Capture the cell that displays the provided text and extract its [x, y] central coordinate. 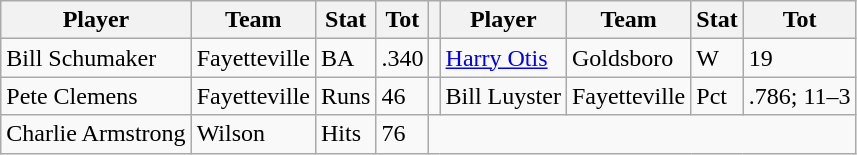
Pct [717, 96]
Pete Clemens [96, 96]
76 [402, 134]
Charlie Armstrong [96, 134]
.786; 11–3 [800, 96]
Hits [345, 134]
Harry Otis [503, 58]
.340 [402, 58]
19 [800, 58]
W [717, 58]
Bill Luyster [503, 96]
46 [402, 96]
Runs [345, 96]
BA [345, 58]
Bill Schumaker [96, 58]
Wilson [253, 134]
Goldsboro [628, 58]
